Detect which cell encompasses the target text, then output its [X, Y] center coordinate. 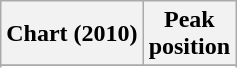
Peak position [189, 34]
Chart (2010) [72, 34]
